Return [X, Y] of the center of cell containing provided text 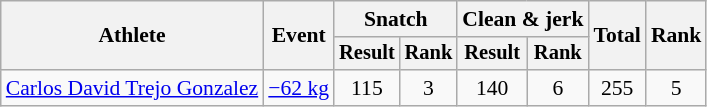
255 [616, 88]
6 [558, 88]
5 [676, 88]
Carlos David Trejo Gonzalez [132, 88]
Clean & jerk [522, 19]
3 [429, 88]
Total [616, 36]
Event [298, 36]
140 [492, 88]
115 [367, 88]
Snatch [396, 19]
−62 kg [298, 88]
Athlete [132, 36]
